Search for the cell housing the specified text and yield its (x, y) center coordinate. 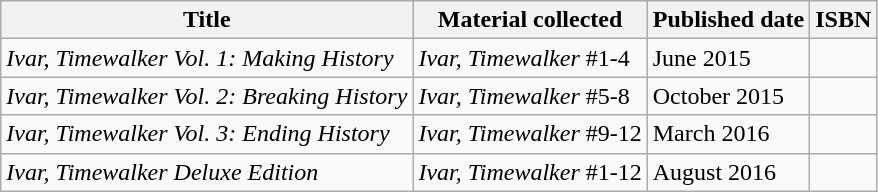
Ivar, Timewalker #1-4 (530, 58)
Ivar, Timewalker Vol. 2: Breaking History (207, 96)
Published date (728, 20)
Ivar, Timewalker #5-8 (530, 96)
Ivar, Timewalker #1-12 (530, 172)
Title (207, 20)
October 2015 (728, 96)
Ivar, Timewalker Deluxe Edition (207, 172)
June 2015 (728, 58)
August 2016 (728, 172)
March 2016 (728, 134)
Material collected (530, 20)
Ivar, Timewalker Vol. 3: Ending History (207, 134)
Ivar, Timewalker Vol. 1: Making History (207, 58)
ISBN (844, 20)
Ivar, Timewalker #9-12 (530, 134)
